Scan for the cell matching the given text and deliver its [x, y] coordinate at center. 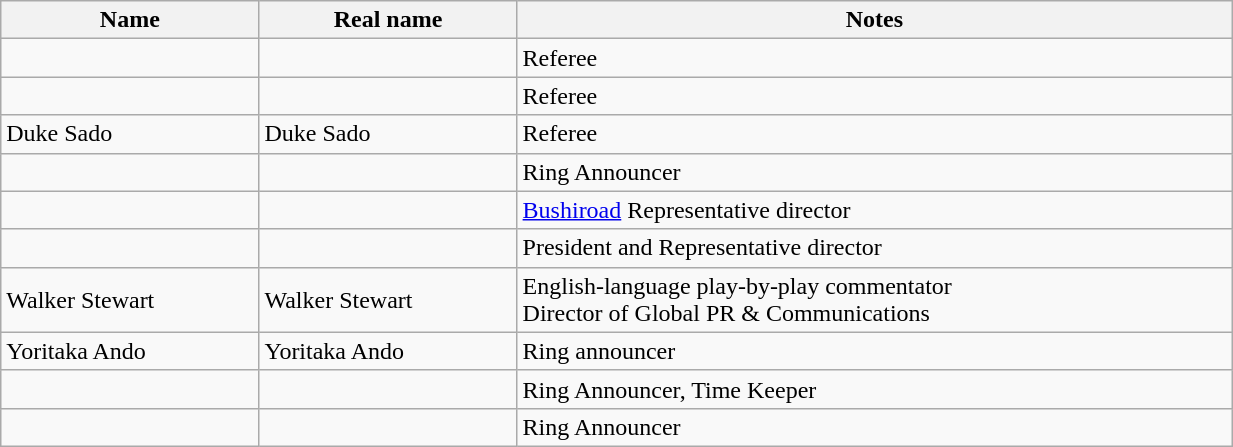
Ring Announcer, Time Keeper [874, 389]
English-language play-by-play commentatorDirector of Global PR & Communications [874, 300]
Ring announcer [874, 351]
Real name [388, 20]
Name [130, 20]
President and Representative director [874, 248]
Notes [874, 20]
Bushiroad Representative director [874, 210]
